Find where the given text appears and provide that cell's center as (X, Y) coordinate. 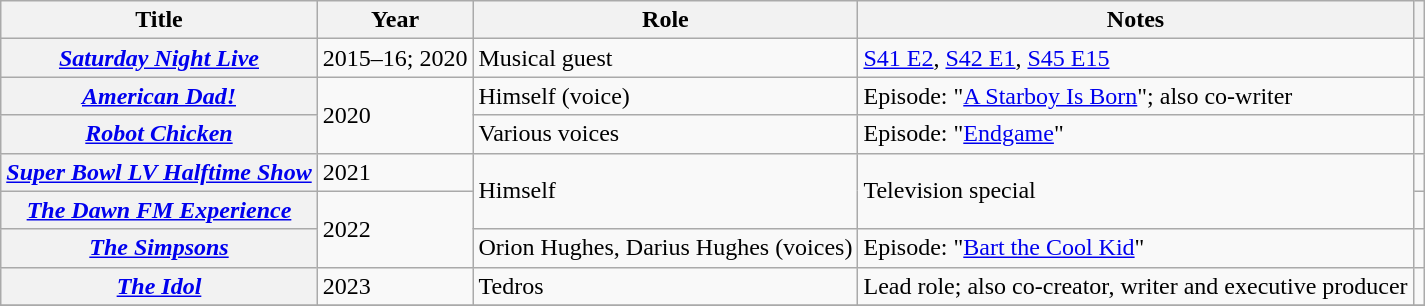
2022 (395, 229)
Orion Hughes, Darius Hughes (voices) (666, 248)
Notes (1136, 20)
Super Bowl LV Halftime Show (159, 172)
The Idol (159, 286)
Episode: "A Starboy Is Born"; also co-writer (1136, 96)
Television special (1136, 191)
Lead role; also co-creator, writer and executive producer (1136, 286)
2021 (395, 172)
S41 E2, S42 E1, S45 E15 (1136, 58)
Saturday Night Live (159, 58)
Episode: "Bart the Cool Kid" (1136, 248)
2023 (395, 286)
American Dad! (159, 96)
Himself (666, 191)
Robot Chicken (159, 134)
Tedros (666, 286)
The Simpsons (159, 248)
Episode: "Endgame" (1136, 134)
Various voices (666, 134)
Himself (voice) (666, 96)
2015–16; 2020 (395, 58)
Title (159, 20)
2020 (395, 115)
Year (395, 20)
Musical guest (666, 58)
Role (666, 20)
The Dawn FM Experience (159, 210)
